From the cell containing the given text, extract its center point as (x, y) coordinate. 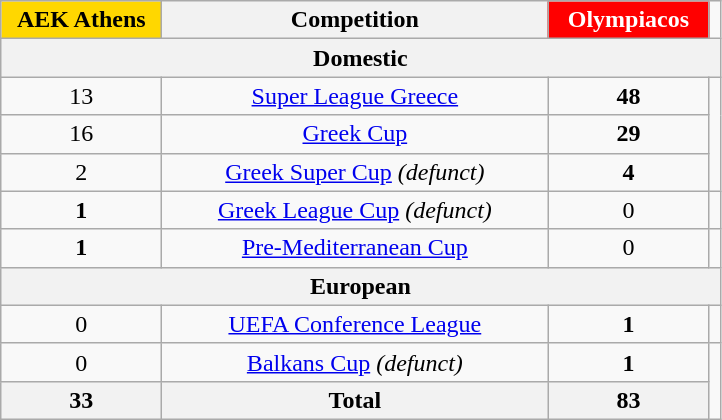
33 (82, 400)
29 (628, 134)
European (360, 286)
2 (82, 172)
4 (628, 172)
13 (82, 96)
Greek Super Cup (defunct) (355, 172)
UEFA Conference League (355, 324)
Total (355, 400)
Super League Greece (355, 96)
Olympiacos (628, 20)
AEK Athens (82, 20)
Pre-Mediterranean Cup (355, 248)
Domestic (360, 58)
83 (628, 400)
Competition (355, 20)
Balkans Cup (defunct) (355, 362)
16 (82, 134)
48 (628, 96)
Greek Cup (355, 134)
Greek League Cup (defunct) (355, 210)
